Scan for the cell matching the given text and deliver its [X, Y] coordinate at center. 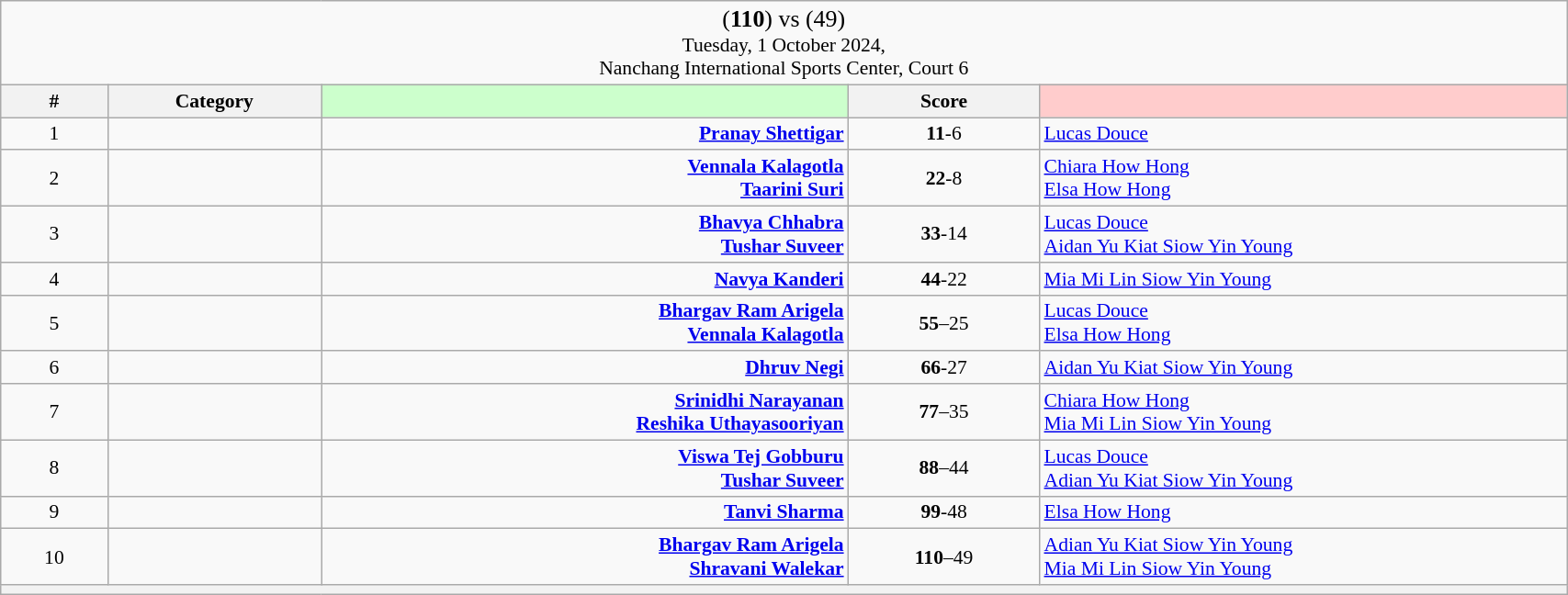
22-8 [944, 178]
Mia Mi Lin Siow Yin Young [1303, 279]
110–49 [944, 556]
55–25 [944, 323]
Lucas Douce Aidan Yu Kiat Siow Yin Young [1303, 235]
88–44 [944, 468]
Chiara How Hong Elsa How Hong [1303, 178]
6 [54, 368]
(110) vs (49)Tuesday, 1 October 2024, Nanchang International Sports Center, Court 6 [784, 42]
Srinidhi Narayanan Reshika Uthayasooriyan [585, 411]
11-6 [944, 134]
5 [54, 323]
Bhavya Chhabra Tushar Suveer [585, 235]
Bhargav Ram Arigela Vennala Kalagotla [585, 323]
Aidan Yu Kiat Siow Yin Young [1303, 368]
# [54, 101]
2 [54, 178]
Bhargav Ram Arigela Shravani Walekar [585, 556]
44-22 [944, 279]
Lucas Douce Adian Yu Kiat Siow Yin Young [1303, 468]
99-48 [944, 512]
Pranay Shettigar [585, 134]
1 [54, 134]
Viswa Tej Gobburu Tushar Suveer [585, 468]
Adian Yu Kiat Siow Yin Young Mia Mi Lin Siow Yin Young [1303, 556]
10 [54, 556]
Lucas Douce Elsa How Hong [1303, 323]
4 [54, 279]
Category [215, 101]
Lucas Douce [1303, 134]
Score [944, 101]
Tanvi Sharma [585, 512]
Navya Kanderi [585, 279]
8 [54, 468]
Dhruv Negi [585, 368]
3 [54, 235]
33-14 [944, 235]
77–35 [944, 411]
Vennala Kalagotla Taarini Suri [585, 178]
Chiara How Hong Mia Mi Lin Siow Yin Young [1303, 411]
66-27 [944, 368]
Elsa How Hong [1303, 512]
9 [54, 512]
7 [54, 411]
